Detect which cell encompasses the target text, then output its [x, y] center coordinate. 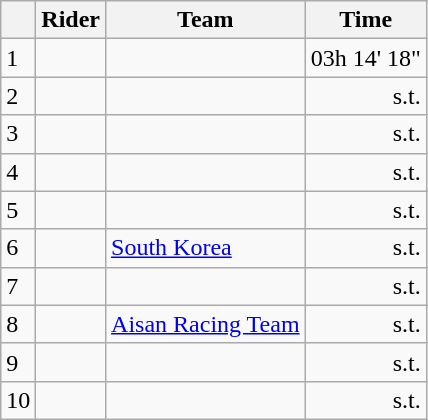
1 [18, 58]
8 [18, 324]
6 [18, 248]
03h 14' 18" [366, 58]
Time [366, 20]
2 [18, 96]
7 [18, 286]
4 [18, 172]
Rider [71, 20]
3 [18, 134]
South Korea [206, 248]
Team [206, 20]
5 [18, 210]
9 [18, 362]
10 [18, 400]
Aisan Racing Team [206, 324]
